From the cell containing the given text, extract its center point as (X, Y) coordinate. 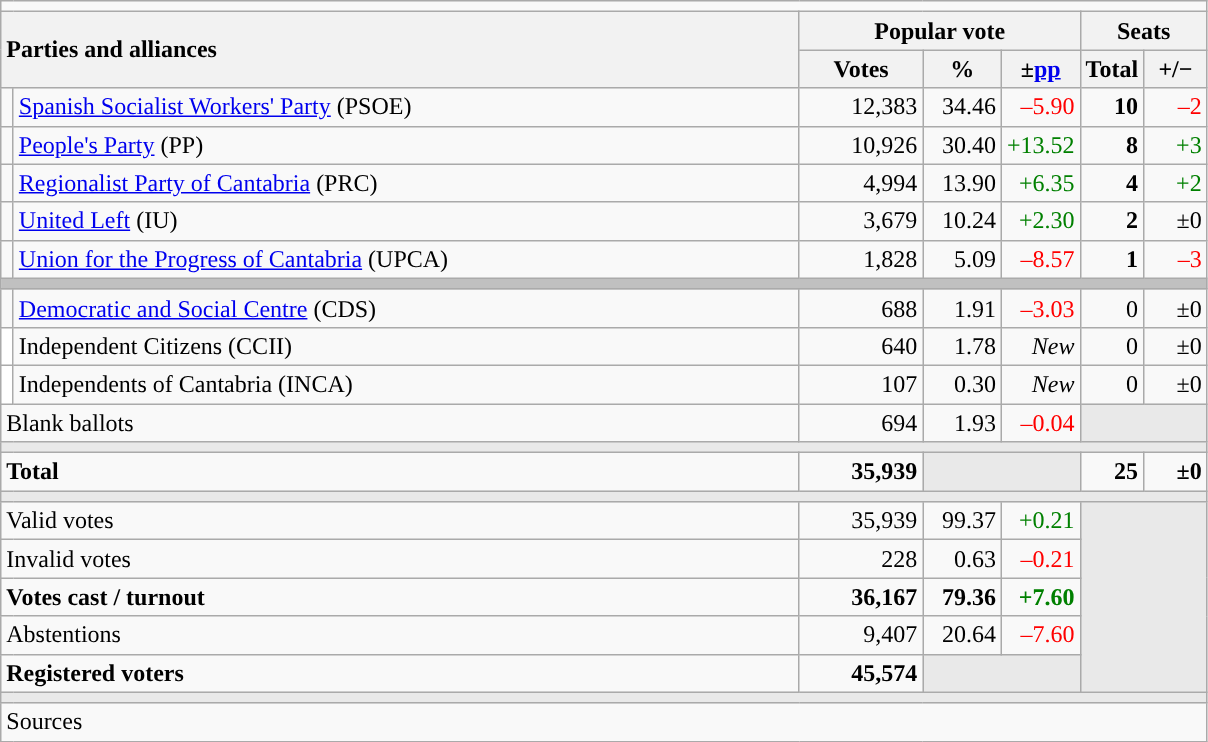
0.30 (962, 384)
–0.04 (1040, 423)
25 (1112, 472)
+0.21 (1040, 521)
107 (861, 384)
–5.90 (1040, 107)
–0.21 (1040, 559)
–3.03 (1040, 308)
+/− (1176, 69)
Spanish Socialist Workers' Party (PSOE) (406, 107)
34.46 (962, 107)
Abstentions (400, 635)
Registered voters (400, 673)
Popular vote (940, 31)
8 (1112, 145)
Independent Citizens (CCII) (406, 346)
99.37 (962, 521)
Blank ballots (400, 423)
228 (861, 559)
36,167 (861, 597)
5.09 (962, 259)
1.78 (962, 346)
Votes (861, 69)
45,574 (861, 673)
1.93 (962, 423)
1,828 (861, 259)
+3 (1176, 145)
10.24 (962, 221)
–2 (1176, 107)
United Left (IU) (406, 221)
0.63 (962, 559)
10,926 (861, 145)
Valid votes (400, 521)
640 (861, 346)
9,407 (861, 635)
2 (1112, 221)
4 (1112, 183)
1.91 (962, 308)
Democratic and Social Centre (CDS) (406, 308)
12,383 (861, 107)
% (962, 69)
694 (861, 423)
Independents of Cantabria (INCA) (406, 384)
+2 (1176, 183)
4,994 (861, 183)
–3 (1176, 259)
10 (1112, 107)
30.40 (962, 145)
Parties and alliances (400, 50)
People's Party (PP) (406, 145)
Regionalist Party of Cantabria (PRC) (406, 183)
–7.60 (1040, 635)
1 (1112, 259)
+2.30 (1040, 221)
+6.35 (1040, 183)
13.90 (962, 183)
+13.52 (1040, 145)
Seats (1144, 31)
3,679 (861, 221)
–8.57 (1040, 259)
Invalid votes (400, 559)
688 (861, 308)
+7.60 (1040, 597)
Union for the Progress of Cantabria (UPCA) (406, 259)
Sources (604, 722)
±pp (1040, 69)
Votes cast / turnout (400, 597)
20.64 (962, 635)
79.36 (962, 597)
